Search for the cell housing the specified text and yield its [x, y] center coordinate. 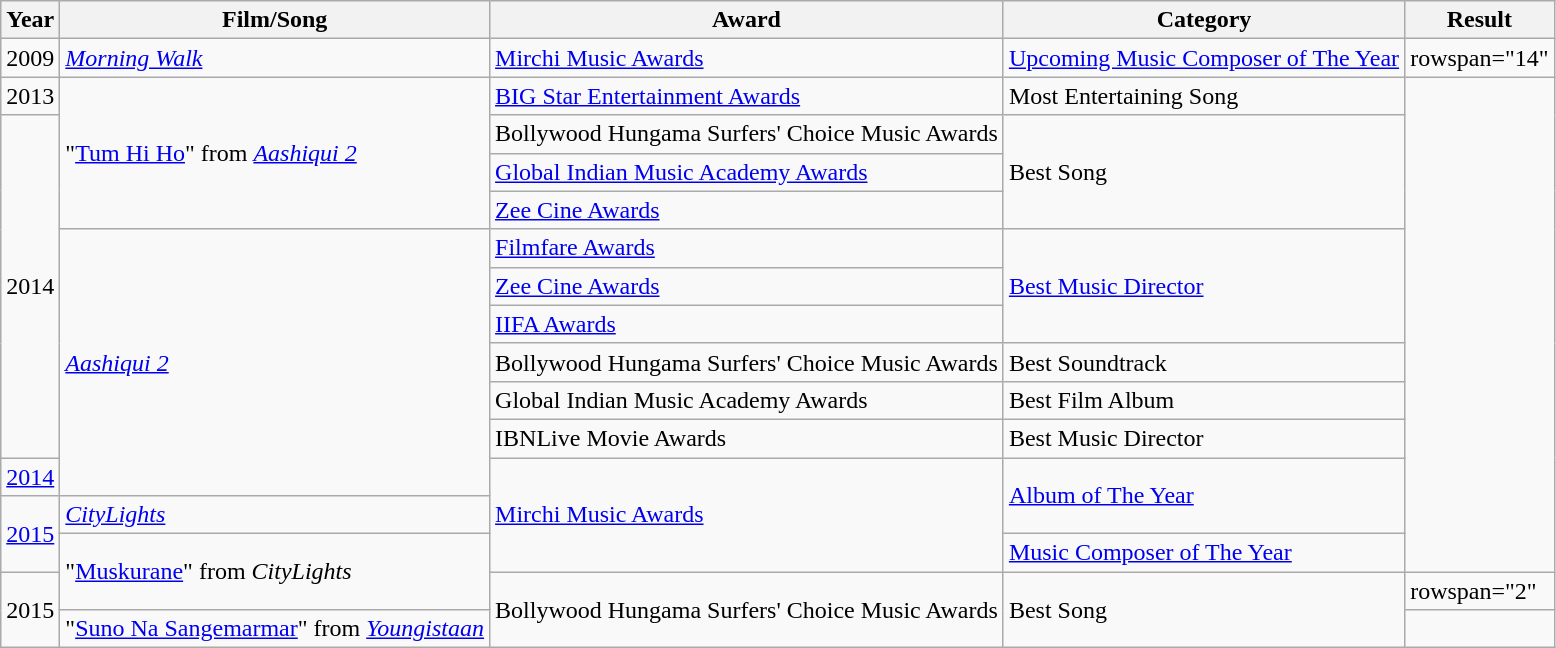
IBNLive Movie Awards [747, 438]
Best Soundtrack [1204, 362]
Award [747, 20]
Filmfare Awards [747, 248]
IIFA Awards [747, 324]
Upcoming Music Composer of The Year [1204, 58]
Aashiqui 2 [275, 362]
"Tum Hi Ho" from Aashiqui 2 [275, 153]
CityLights [275, 515]
Morning Walk [275, 58]
"Suno Na Sangemarmar" from Youngistaan [275, 629]
2013 [30, 96]
Year [30, 20]
Film/Song [275, 20]
"Muskurane" from CityLights [275, 572]
Best Film Album [1204, 400]
Album of The Year [1204, 496]
Result [1480, 20]
Music Composer of The Year [1204, 553]
BIG Star Entertainment Awards [747, 96]
rowspan="2" [1480, 591]
Category [1204, 20]
2009 [30, 58]
rowspan="14" [1480, 58]
Most Entertaining Song [1204, 96]
